Capture the cell that displays the provided text and extract its (x, y) central coordinate. 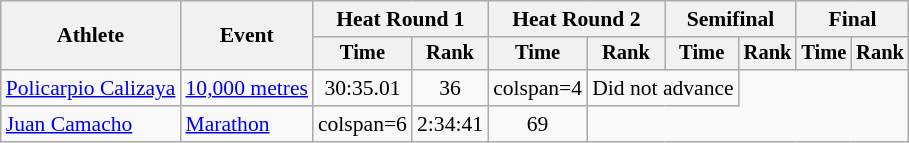
Final (852, 19)
Did not advance (663, 88)
Policarpio Calizaya (91, 88)
30:35.01 (362, 88)
Juan Camacho (91, 124)
Marathon (247, 124)
69 (538, 124)
2:34:41 (450, 124)
Heat Round 2 (576, 19)
10,000 metres (247, 88)
colspan=6 (362, 124)
36 (450, 88)
Heat Round 1 (400, 19)
Athlete (91, 36)
Semifinal (731, 19)
Event (247, 36)
colspan=4 (538, 88)
